Capture the cell that displays the provided text and extract its (X, Y) central coordinate. 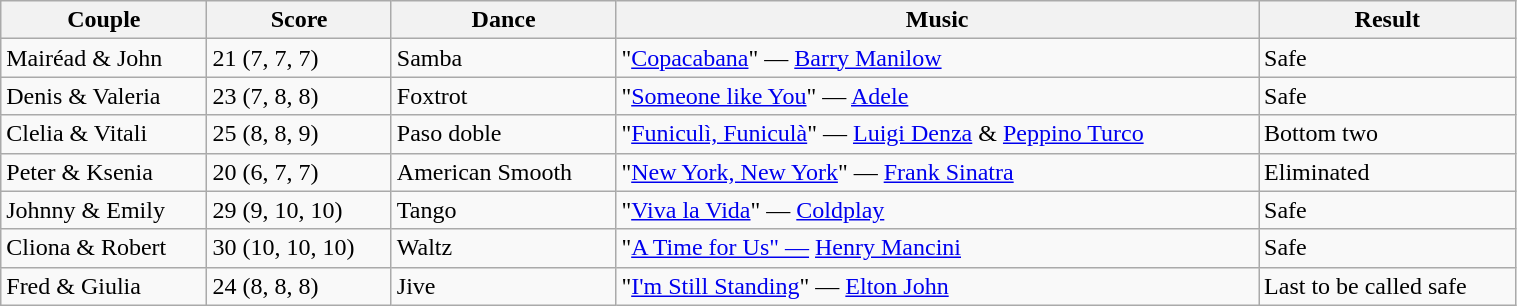
25 (8, 8, 9) (299, 134)
Waltz (504, 248)
20 (6, 7, 7) (299, 172)
23 (7, 8, 8) (299, 96)
24 (8, 8, 8) (299, 286)
American Smooth (504, 172)
Denis & Valeria (104, 96)
Tango (504, 210)
Music (938, 20)
"New York, New York" — Frank Sinatra (938, 172)
21 (7, 7, 7) (299, 58)
Cliona & Robert (104, 248)
Peter & Ksenia (104, 172)
"Funiculì, Funiculà" — Luigi Denza & Peppino Turco (938, 134)
"Viva la Vida" — Coldplay (938, 210)
Fred & Giulia (104, 286)
Johnny & Emily (104, 210)
Mairéad & John (104, 58)
29 (9, 10, 10) (299, 210)
"Someone like You" — Adele (938, 96)
"A Time for Us" — Henry Mancini (938, 248)
Foxtrot (504, 96)
Samba (504, 58)
Jive (504, 286)
Couple (104, 20)
30 (10, 10, 10) (299, 248)
"I'm Still Standing" — Elton John (938, 286)
Clelia & Vitali (104, 134)
Paso doble (504, 134)
Result (1388, 20)
Dance (504, 20)
Bottom two (1388, 134)
"Copacabana" — Barry Manilow (938, 58)
Score (299, 20)
Last to be called safe (1388, 286)
Eliminated (1388, 172)
